Detect which cell encompasses the target text, then output its (X, Y) center coordinate. 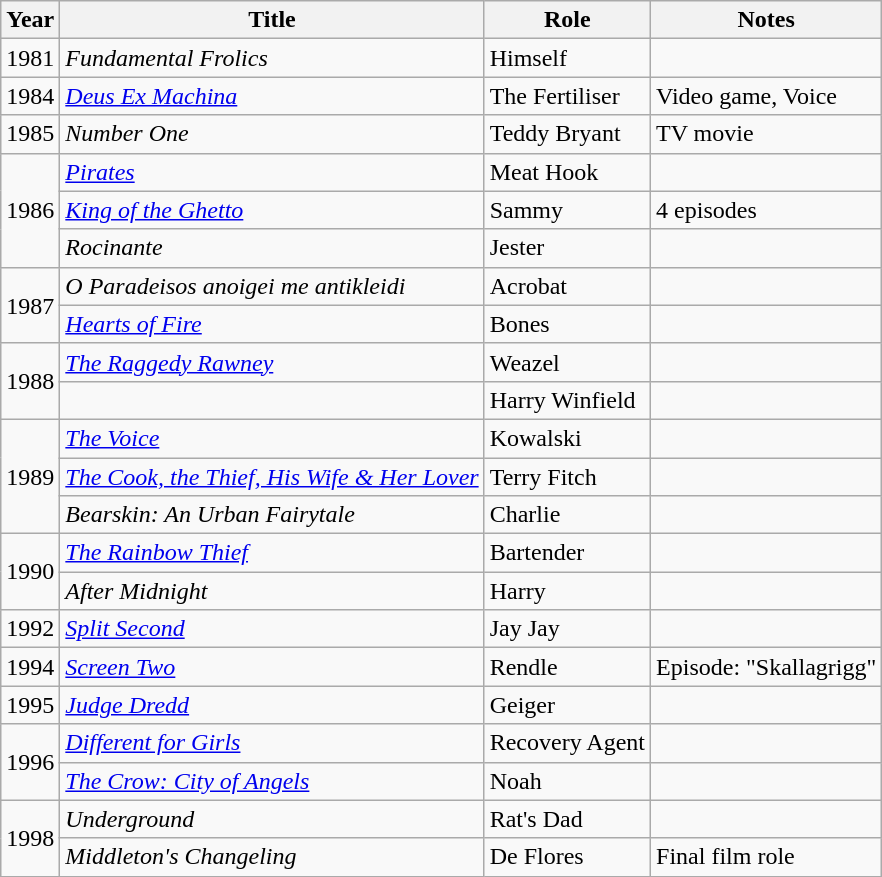
1989 (30, 476)
1987 (30, 305)
Weazel (567, 362)
Jay Jay (567, 629)
Terry Fitch (567, 477)
1981 (30, 58)
1998 (30, 838)
1985 (30, 134)
Video game, Voice (766, 96)
The Cook, the Thief, His Wife & Her Lover (272, 477)
Harry Winfield (567, 400)
Bartender (567, 553)
Title (272, 20)
O Paradeisos anoigei me antikleidi (272, 286)
Hearts of Fire (272, 324)
TV movie (766, 134)
1992 (30, 629)
Number One (272, 134)
Harry (567, 591)
1988 (30, 381)
Split Second (272, 629)
Rat's Dad (567, 819)
Bearskin: An Urban Fairytale (272, 515)
Middleton's Changeling (272, 857)
Role (567, 20)
The Crow: City of Angels (272, 781)
Himself (567, 58)
Rocinante (272, 248)
Geiger (567, 705)
Bones (567, 324)
The Rainbow Thief (272, 553)
King of the Ghetto (272, 210)
De Flores (567, 857)
1994 (30, 667)
1995 (30, 705)
Noah (567, 781)
Judge Dredd (272, 705)
Pirates (272, 172)
1986 (30, 210)
Different for Girls (272, 743)
The Raggedy Rawney (272, 362)
Deus Ex Machina (272, 96)
Jester (567, 248)
Final film role (766, 857)
Rendle (567, 667)
Year (30, 20)
Fundamental Frolics (272, 58)
Notes (766, 20)
Sammy (567, 210)
Kowalski (567, 438)
Recovery Agent (567, 743)
The Voice (272, 438)
4 episodes (766, 210)
Screen Two (272, 667)
Underground (272, 819)
The Fertiliser (567, 96)
1990 (30, 572)
1996 (30, 762)
Episode: "Skallagrigg" (766, 667)
Teddy Bryant (567, 134)
Charlie (567, 515)
1984 (30, 96)
Acrobat (567, 286)
After Midnight (272, 591)
Meat Hook (567, 172)
